Return the (X, Y) coordinate for the center point of the cell that contains the specified text.  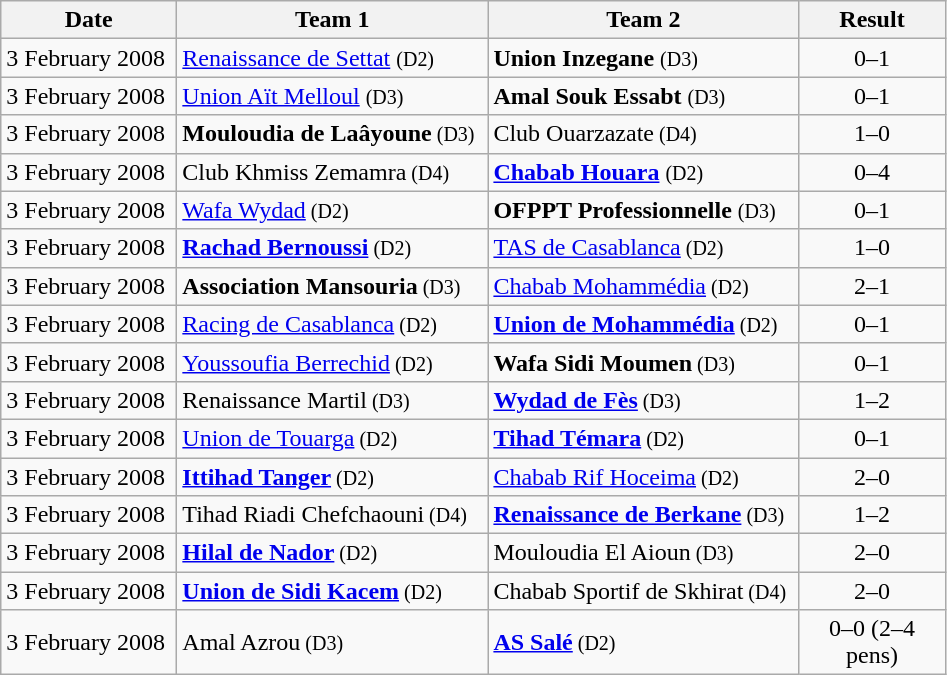
Union Aït Melloul (D3) (332, 96)
AS Salé (D2) (644, 642)
Union de Sidi Kacem (D2) (332, 591)
2–1 (872, 286)
Youssoufia Berrechid (D2) (332, 362)
Renaissance Martil (D3) (332, 400)
Racing de Casablanca (D2) (332, 324)
Club Ouarzazate (D4) (644, 134)
Wafa Wydad (D2) (332, 210)
OFPPT Professionnelle (D3) (644, 210)
Ittihad Tanger (D2) (332, 477)
Union de Touarga (D2) (332, 438)
Chabab Mohammédia (D2) (644, 286)
Chabab Houara (D2) (644, 172)
Wafa Sidi Moumen (D3) (644, 362)
Tihad Riadi Chefchaouni (D4) (332, 515)
0–4 (872, 172)
Association Mansouria (D3) (332, 286)
Chabab Sportif de Skhirat (D4) (644, 591)
Union de Mohammédia (D2) (644, 324)
Team 2 (644, 20)
0–0 (2–4 pens) (872, 642)
Union Inzegane (D3) (644, 58)
Rachad Bernoussi (D2) (332, 248)
Result (872, 20)
TAS de Casablanca (D2) (644, 248)
Wydad de Fès (D3) (644, 400)
Amal Souk Essabt (D3) (644, 96)
Team 1 (332, 20)
Chabab Rif Hoceima (D2) (644, 477)
Renaissance de Berkane (D3) (644, 515)
Mouloudia de Laâyoune (D3) (332, 134)
Amal Azrou (D3) (332, 642)
Hilal de Nador (D2) (332, 553)
Tihad Témara (D2) (644, 438)
Renaissance de Settat (D2) (332, 58)
Mouloudia El Aioun (D3) (644, 553)
Date (89, 20)
Club Khmiss Zemamra (D4) (332, 172)
